For the text-containing cell, return its midpoint in [x, y] coordinate format. 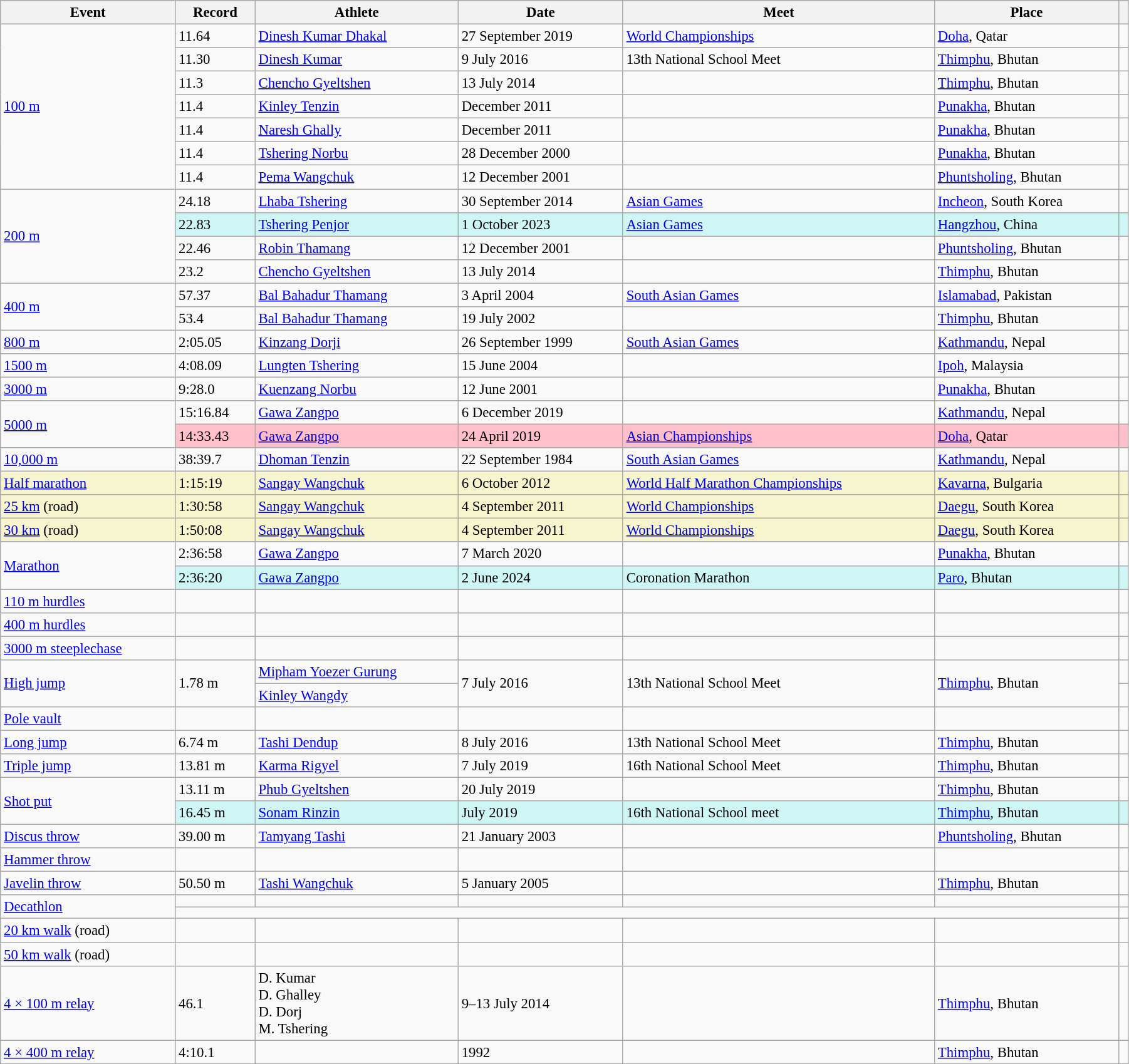
Event [88, 13]
400 m [88, 307]
Ipoh, Malaysia [1026, 366]
6 December 2019 [540, 413]
50 km walk (road) [88, 954]
Tashi Wangchuk [356, 884]
Karma Rigyel [356, 766]
1500 m [88, 366]
30 September 2014 [540, 201]
24 April 2019 [540, 436]
11.30 [216, 59]
Pole vault [88, 719]
Asian Championships [778, 436]
3000 m steeplechase [88, 648]
9–13 July 2014 [540, 1003]
30 km (road) [88, 530]
26 September 1999 [540, 342]
Tashi Dendup [356, 742]
28 December 2000 [540, 153]
12 June 2001 [540, 389]
Kuenzang Norbu [356, 389]
High jump [88, 684]
2:05.05 [216, 342]
Meet [778, 13]
400 m hurdles [88, 624]
19 July 2002 [540, 319]
4 × 400 m relay [88, 1052]
6 October 2012 [540, 483]
39.00 m [216, 837]
Coronation Marathon [778, 577]
100 m [88, 106]
13.11 m [216, 790]
Lhaba Tshering [356, 201]
1:50:08 [216, 530]
Kinzang Dorji [356, 342]
4:08.09 [216, 366]
24.18 [216, 201]
Kinley Tenzin [356, 106]
3 April 2004 [540, 295]
1 October 2023 [540, 224]
13.81 m [216, 766]
Hammer throw [88, 860]
Javelin throw [88, 884]
Naresh Ghally [356, 130]
7 July 2019 [540, 766]
14:33.43 [216, 436]
7 July 2016 [540, 684]
16th National School Meet [778, 766]
Sonam Rinzin [356, 813]
11.64 [216, 36]
25 km (road) [88, 507]
Mipham Yoezer Gurung [356, 672]
4:10.1 [216, 1052]
Shot put [88, 802]
Long jump [88, 742]
Place [1026, 13]
5000 m [88, 425]
800 m [88, 342]
Half marathon [88, 483]
16th National School meet [778, 813]
8 July 2016 [540, 742]
2 June 2024 [540, 577]
6.74 m [216, 742]
9:28.0 [216, 389]
Pema Wangchuk [356, 177]
110 m hurdles [88, 601]
Lungten Tshering [356, 366]
46.1 [216, 1003]
July 2019 [540, 813]
Dinesh Kumar [356, 59]
21 January 2003 [540, 837]
27 September 2019 [540, 36]
22 September 1984 [540, 460]
200 m [88, 236]
Triple jump [88, 766]
Athlete [356, 13]
1.78 m [216, 684]
20 km walk (road) [88, 931]
22.83 [216, 224]
4 × 100 m relay [88, 1003]
Tshering Penjor [356, 224]
50.50 m [216, 884]
5 January 2005 [540, 884]
Paro, Bhutan [1026, 577]
9 July 2016 [540, 59]
Hangzhou, China [1026, 224]
7 March 2020 [540, 554]
53.4 [216, 319]
3000 m [88, 389]
10,000 m [88, 460]
World Half Marathon Championships [778, 483]
16.45 m [216, 813]
Discus throw [88, 837]
Date [540, 13]
23.2 [216, 271]
1992 [540, 1052]
15 June 2004 [540, 366]
Islamabad, Pakistan [1026, 295]
57.37 [216, 295]
1:30:58 [216, 507]
D. KumarD. GhalleyD. DorjM. Tshering [356, 1003]
Decathlon [88, 907]
Dhoman Tenzin [356, 460]
Tshering Norbu [356, 153]
15:16.84 [216, 413]
Kavarna, Bulgaria [1026, 483]
Phub Gyeltshen [356, 790]
38:39.7 [216, 460]
2:36:20 [216, 577]
20 July 2019 [540, 790]
Kinley Wangdy [356, 695]
1:15:19 [216, 483]
2:36:58 [216, 554]
Marathon [88, 566]
Record [216, 13]
Incheon, South Korea [1026, 201]
Robin Thamang [356, 248]
Dinesh Kumar Dhakal [356, 36]
22.46 [216, 248]
11.3 [216, 83]
Tamyang Tashi [356, 837]
